Search for the cell housing the specified text and yield its [X, Y] center coordinate. 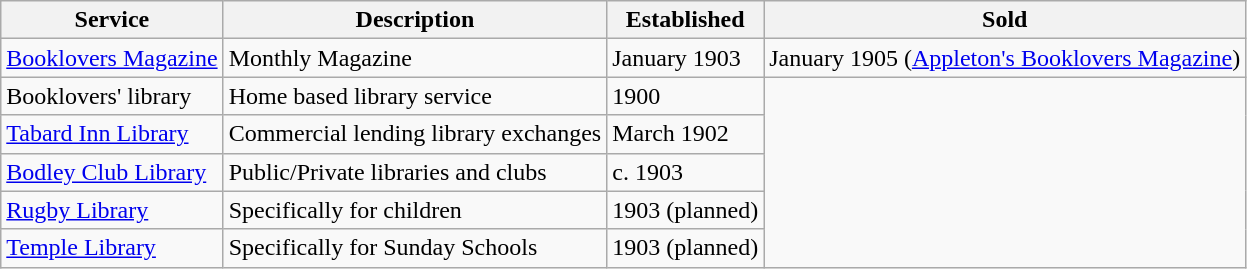
Specifically for Sunday Schools [415, 248]
Commercial lending library exchanges [415, 134]
Established [686, 20]
Bodley Club Library [112, 172]
Tabard Inn Library [112, 134]
c. 1903 [686, 172]
Specifically for children [415, 210]
Rugby Library [112, 210]
Booklovers Magazine [112, 58]
Temple Library [112, 248]
Home based library service [415, 96]
January 1905 (Appleton's Booklovers Magazine) [1005, 58]
Booklovers' library [112, 96]
Public/Private libraries and clubs [415, 172]
Service [112, 20]
Monthly Magazine [415, 58]
March 1902 [686, 134]
January 1903 [686, 58]
Description [415, 20]
1900 [686, 96]
Sold [1005, 20]
